For the text-containing cell, return its midpoint in [x, y] coordinate format. 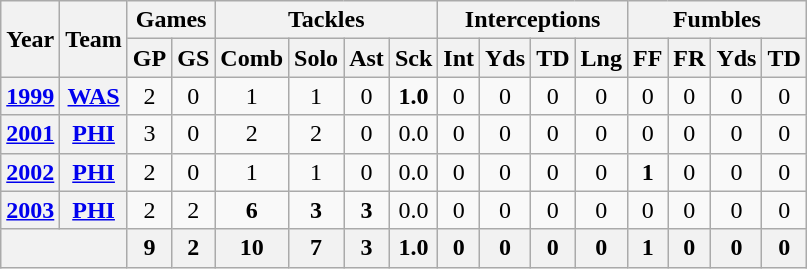
7 [316, 248]
10 [252, 248]
1999 [30, 96]
9 [149, 248]
Solo [316, 58]
2003 [30, 210]
Team [94, 39]
6 [252, 210]
GP [149, 58]
2001 [30, 134]
WAS [94, 96]
GS [194, 58]
Year [30, 39]
2002 [30, 172]
Ast [367, 58]
Int [459, 58]
Fumbles [716, 20]
FR [690, 58]
Games [170, 20]
FF [647, 58]
Lng [601, 58]
Comb [252, 58]
Tackles [326, 20]
Sck [413, 58]
Interceptions [533, 20]
